Extract the [X, Y] coordinate from the center of the cell holding the provided text.  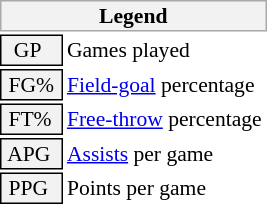
Games played [166, 50]
PPG [31, 188]
Legend [134, 16]
Free-throw percentage [166, 120]
APG [31, 154]
GP [31, 50]
Assists per game [166, 154]
Points per game [166, 188]
FT% [31, 120]
FG% [31, 85]
Field-goal percentage [166, 85]
